From the cell containing the given text, extract its center point as [x, y] coordinate. 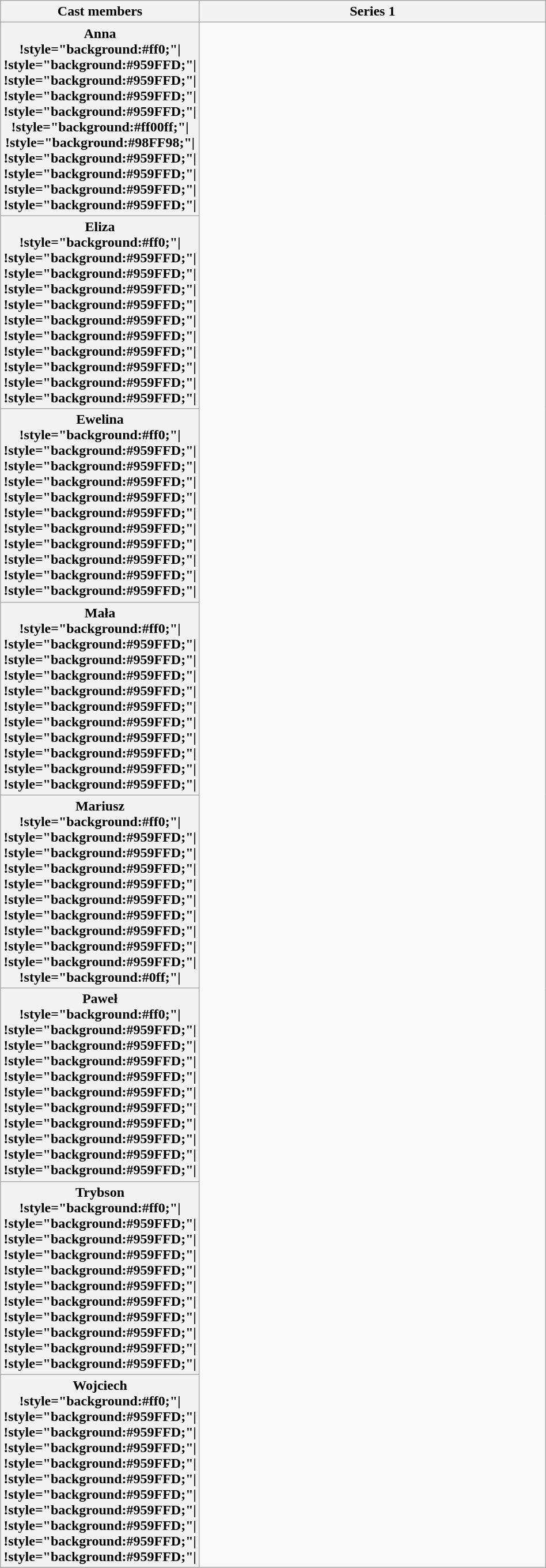
Series 1 [372, 12]
Cast members [100, 12]
